Detect which cell encompasses the target text, then output its [X, Y] center coordinate. 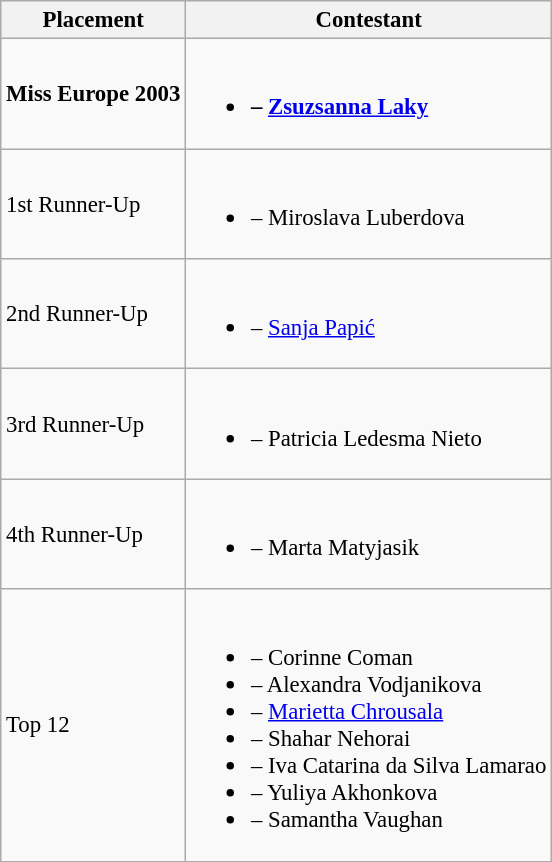
Miss Europe 2003 [94, 94]
1st Runner-Up [94, 204]
– Sanja Papić [369, 314]
– Miroslava Luberdova [369, 204]
Contestant [369, 20]
3rd Runner-Up [94, 424]
Top 12 [94, 725]
Placement [94, 20]
2nd Runner-Up [94, 314]
– Marta Matyjasik [369, 534]
– Corinne Coman – Alexandra Vodjanikova – Marietta Chrousala – Shahar Nehorai – Iva Catarina da Silva Lamarao – Yuliya Akhonkova – Samantha Vaughan [369, 725]
4th Runner-Up [94, 534]
– Zsuzsanna Laky [369, 94]
– Patricia Ledesma Nieto [369, 424]
